Determine the [x, y] coordinate at the center of the cell enclosing the given text.  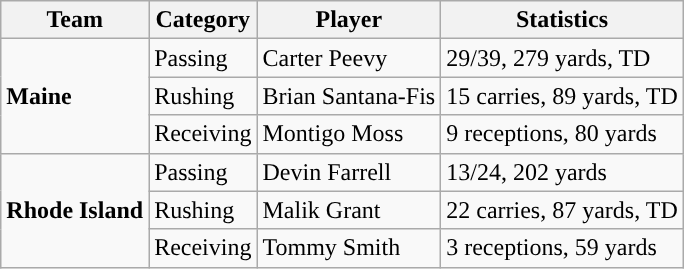
Brian Santana-Fis [349, 96]
3 receptions, 59 yards [562, 248]
13/24, 202 yards [562, 172]
Category [203, 20]
Carter Peevy [349, 58]
Player [349, 20]
Team [75, 20]
Maine [75, 96]
9 receptions, 80 yards [562, 134]
22 carries, 87 yards, TD [562, 210]
Montigo Moss [349, 134]
Devin Farrell [349, 172]
15 carries, 89 yards, TD [562, 96]
29/39, 279 yards, TD [562, 58]
Malik Grant [349, 210]
Tommy Smith [349, 248]
Statistics [562, 20]
Rhode Island [75, 210]
